Determine the [x, y] coordinate at the center of the cell enclosing the given text.  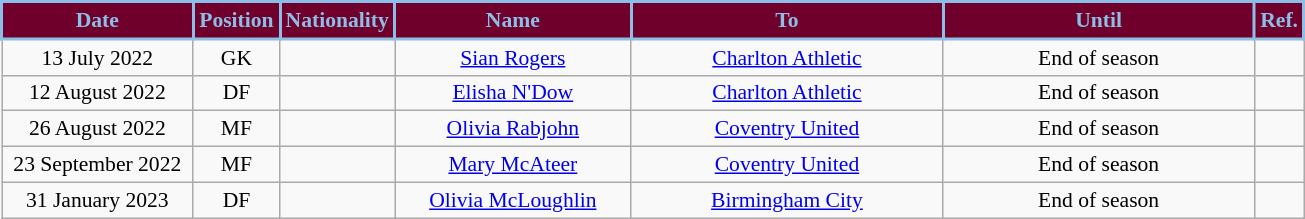
Until [1099, 20]
13 July 2022 [98, 57]
23 September 2022 [98, 165]
Name [514, 20]
Nationality [338, 20]
Olivia McLoughlin [514, 200]
26 August 2022 [98, 129]
Birmingham City [787, 200]
GK [236, 57]
12 August 2022 [98, 93]
Olivia Rabjohn [514, 129]
Elisha N'Dow [514, 93]
Sian Rogers [514, 57]
Mary McAteer [514, 165]
To [787, 20]
Position [236, 20]
Date [98, 20]
31 January 2023 [98, 200]
Ref. [1278, 20]
